Determine the [X, Y] coordinate at the center of the cell enclosing the given text.  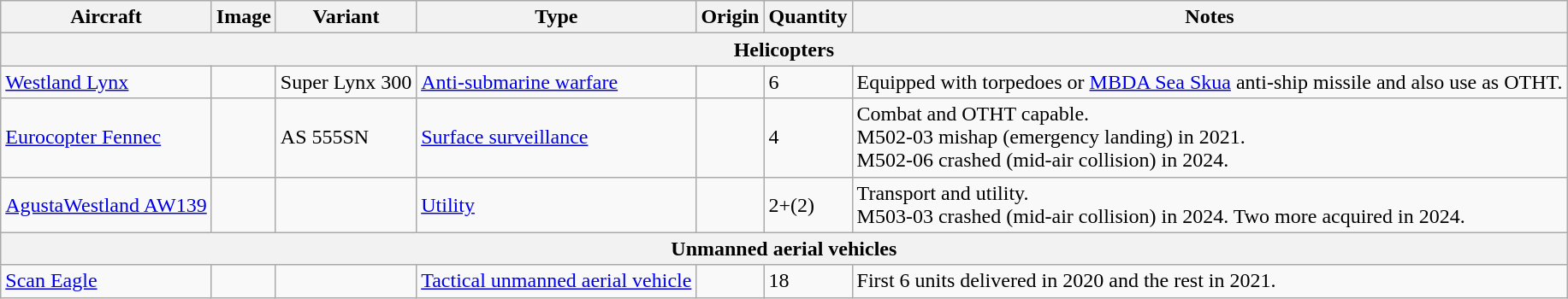
Transport and utility.M503-03 crashed (mid-air collision) in 2024. Two more acquired in 2024. [1210, 205]
Combat and OTHT capable.M502-03 mishap (emergency landing) in 2021.M502-06 crashed (mid-air collision) in 2024. [1210, 138]
Unmanned aerial vehicles [784, 249]
Anti-submarine warfare [556, 82]
Aircraft [106, 17]
18 [808, 281]
Variant [346, 17]
4 [808, 138]
Utility [556, 205]
Image [243, 17]
Scan Eagle [106, 281]
First 6 units delivered in 2020 and the rest in 2021. [1210, 281]
Type [556, 17]
Quantity [808, 17]
2+(2) [808, 205]
AgustaWestland AW139 [106, 205]
Eurocopter Fennec [106, 138]
Tactical unmanned aerial vehicle [556, 281]
Helicopters [784, 50]
Notes [1210, 17]
Super Lynx 300 [346, 82]
6 [808, 82]
Equipped with torpedoes or MBDA Sea Skua anti-ship missile and also use as OTHT. [1210, 82]
Surface surveillance [556, 138]
AS 555SN [346, 138]
Westland Lynx [106, 82]
Origin [731, 17]
